Return [X, Y] of the center of cell containing provided text 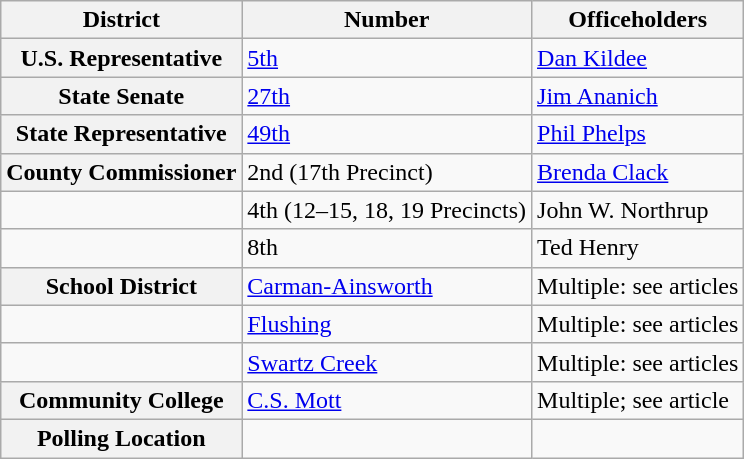
Flushing [387, 324]
County Commissioner [122, 172]
2nd (17th Precinct) [387, 172]
Multiple; see article [638, 400]
27th [387, 96]
Officeholders [638, 20]
Ted Henry [638, 248]
C.S. Mott [387, 400]
State Representative [122, 134]
4th (12–15, 18, 19 Precincts) [387, 210]
8th [387, 248]
Number [387, 20]
State Senate [122, 96]
Dan Kildee [638, 58]
U.S. Representative [122, 58]
John W. Northrup [638, 210]
Brenda Clack [638, 172]
Jim Ananich [638, 96]
49th [387, 134]
District [122, 20]
5th [387, 58]
Swartz Creek [387, 362]
School District [122, 286]
Phil Phelps [638, 134]
Carman-Ainsworth [387, 286]
Polling Location [122, 438]
Community College [122, 400]
